Capture the cell that displays the provided text and extract its [x, y] central coordinate. 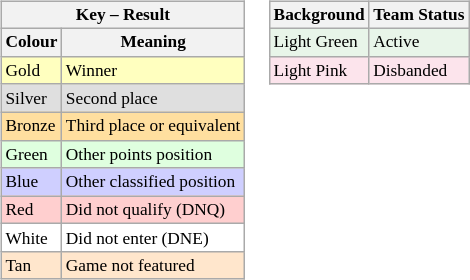
Other classified position [154, 182]
Disbanded [419, 70]
Silver [31, 98]
Light Pink [319, 70]
Meaning [154, 42]
Tan [31, 266]
Did not qualify (DNQ) [154, 210]
Key – Result [122, 15]
Red [31, 210]
White [31, 238]
Active [419, 42]
Light Green [319, 42]
Team Status [419, 15]
Bronze [31, 126]
Winner [154, 70]
Did not enter (DNE) [154, 238]
Gold [31, 70]
Background [319, 15]
Other points position [154, 154]
Game not featured [154, 266]
Second place [154, 98]
Colour [31, 42]
Green [31, 154]
Third place or equivalent [154, 126]
Blue [31, 182]
